Return the (x, y) coordinate for the center point of the cell that contains the specified text.  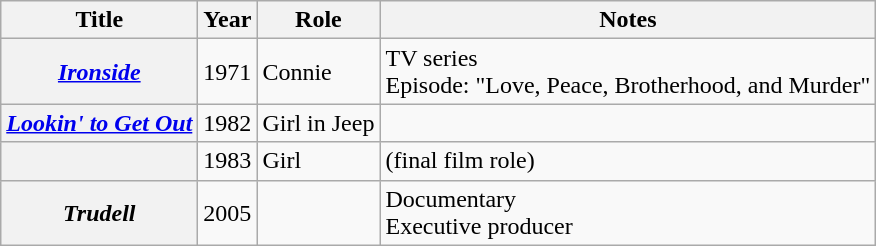
Connie (318, 72)
Role (318, 20)
TV seriesEpisode: "Love, Peace, Brotherhood, and Murder" (628, 72)
Lookin' to Get Out (100, 123)
1982 (228, 123)
(final film role) (628, 161)
1983 (228, 161)
Ironside (100, 72)
Girl in Jeep (318, 123)
Trudell (100, 212)
DocumentaryExecutive producer (628, 212)
Year (228, 20)
Notes (628, 20)
1971 (228, 72)
2005 (228, 212)
Girl (318, 161)
Title (100, 20)
